Pinpoint the cell where the given text exists, returning its [X, Y] midpoint coordinate. 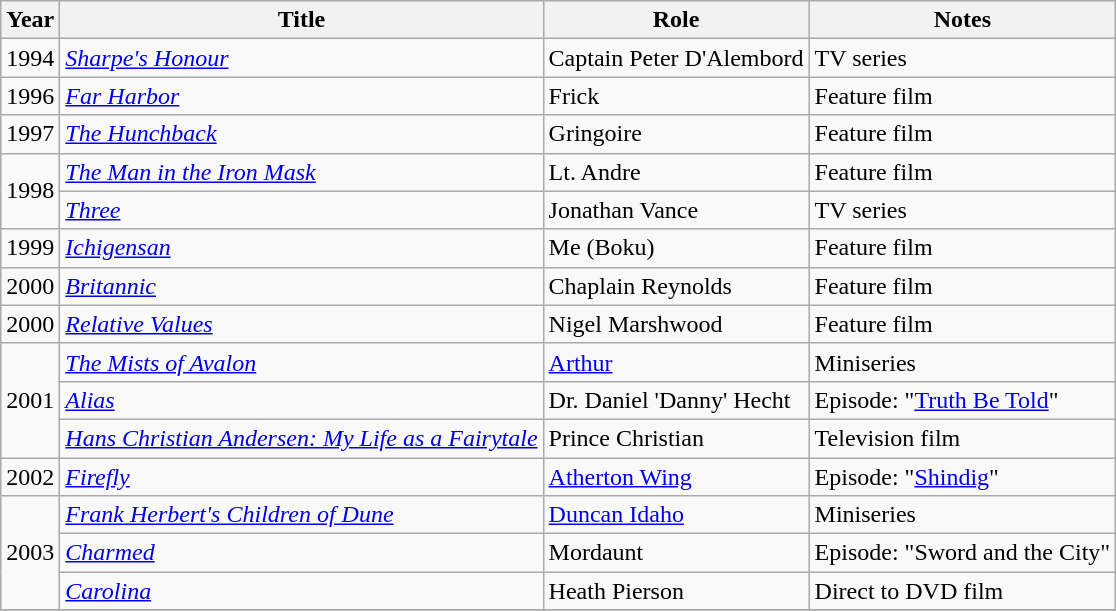
Arthur [676, 362]
Episode: "Truth Be Told" [962, 400]
Episode: "Sword and the City" [962, 553]
Three [302, 210]
Captain Peter D'Alembord [676, 58]
Lt. Andre [676, 172]
Year [30, 20]
1998 [30, 191]
Me (Boku) [676, 248]
The Mists of Avalon [302, 362]
Charmed [302, 553]
Jonathan Vance [676, 210]
2002 [30, 477]
Chaplain Reynolds [676, 286]
1997 [30, 134]
Frank Herbert's Children of Dune [302, 515]
Ichigensan [302, 248]
Relative Values [302, 324]
Notes [962, 20]
Atherton Wing [676, 477]
Episode: "Shindig" [962, 477]
Direct to DVD film [962, 591]
1996 [30, 96]
Mordaunt [676, 553]
Hans Christian Andersen: My Life as a Fairytale [302, 438]
Title [302, 20]
The Hunchback [302, 134]
Sharpe's Honour [302, 58]
1994 [30, 58]
Carolina [302, 591]
Gringoire [676, 134]
2003 [30, 553]
Far Harbor [302, 96]
2001 [30, 400]
Firefly [302, 477]
Frick [676, 96]
1999 [30, 248]
Alias [302, 400]
Nigel Marshwood [676, 324]
Television film [962, 438]
Heath Pierson [676, 591]
Duncan Idaho [676, 515]
The Man in the Iron Mask [302, 172]
Prince Christian [676, 438]
Britannic [302, 286]
Role [676, 20]
Dr. Daniel 'Danny' Hecht [676, 400]
